Search for the cell housing the specified text and yield its [x, y] center coordinate. 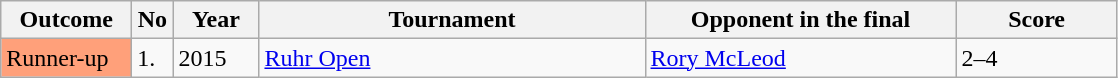
Outcome [66, 20]
2–4 [1036, 58]
Tournament [452, 20]
2015 [216, 58]
Score [1036, 20]
No [152, 20]
Opponent in the final [800, 20]
Runner-up [66, 58]
Rory McLeod [800, 58]
Year [216, 20]
Ruhr Open [452, 58]
1. [152, 58]
